Provide the [X, Y] coordinate of the cell's center where the given text is located.  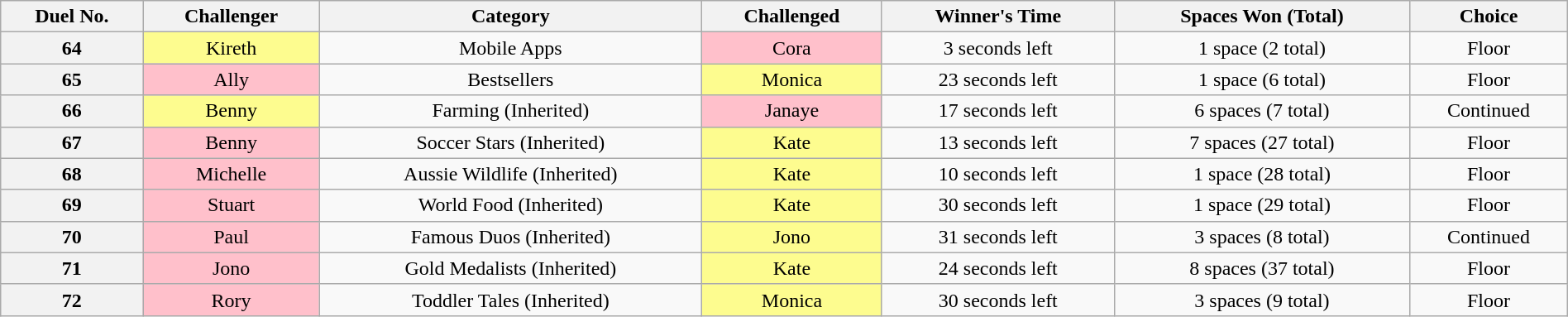
66 [72, 111]
Farming (Inherited) [510, 111]
23 seconds left [997, 79]
3 spaces (8 total) [1262, 237]
Janaye [791, 111]
Challenger [232, 17]
World Food (Inherited) [510, 205]
Category [510, 17]
Spaces Won (Total) [1262, 17]
1 space (2 total) [1262, 48]
3 seconds left [997, 48]
Duel No. [72, 17]
Aussie Wildlife (Inherited) [510, 174]
Kireth [232, 48]
1 space (29 total) [1262, 205]
70 [72, 237]
Stuart [232, 205]
Soccer Stars (Inherited) [510, 142]
Michelle [232, 174]
7 spaces (27 total) [1262, 142]
Cora [791, 48]
Choice [1489, 17]
69 [72, 205]
Bestsellers [510, 79]
Winner's Time [997, 17]
10 seconds left [997, 174]
71 [72, 268]
6 spaces (7 total) [1262, 111]
1 space (28 total) [1262, 174]
Paul [232, 237]
17 seconds left [997, 111]
Rory [232, 300]
Ally [232, 79]
Gold Medalists (Inherited) [510, 268]
72 [72, 300]
Toddler Tales (Inherited) [510, 300]
Famous Duos (Inherited) [510, 237]
Mobile Apps [510, 48]
31 seconds left [997, 237]
64 [72, 48]
13 seconds left [997, 142]
Challenged [791, 17]
3 spaces (9 total) [1262, 300]
68 [72, 174]
8 spaces (37 total) [1262, 268]
67 [72, 142]
65 [72, 79]
1 space (6 total) [1262, 79]
24 seconds left [997, 268]
